Output the [x, y] coordinate of the center of the cell containing the given text.  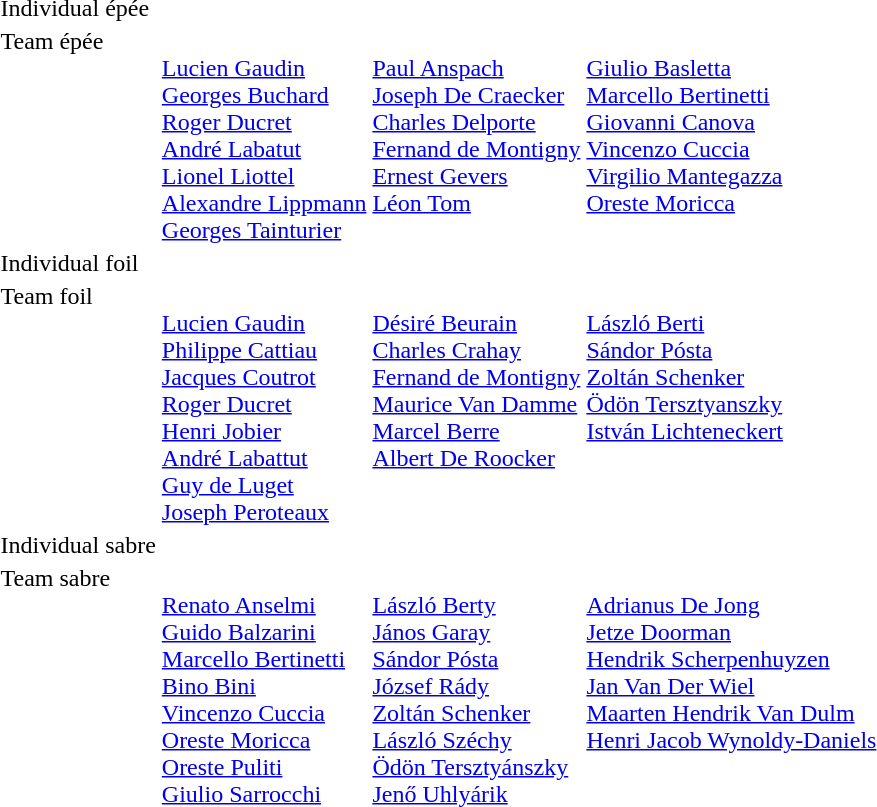
Lucien Gaudin Philippe Cattiau Jacques Coutrot Roger Ducret Henri Jobier André Labattut Guy de Luget Joseph Peroteaux [264, 404]
Lucien Gaudin Georges Buchard Roger Ducret André Labatut Lionel Liottel Alexandre Lippmann Georges Tainturier [264, 136]
Désiré Beurain Charles Crahay Fernand de Montigny Maurice Van Damme Marcel Berre Albert De Roocker [476, 404]
Paul Anspach Joseph De Craecker Charles Delporte Fernand de Montigny Ernest Gevers Léon Tom [476, 136]
